Extract the [x, y] coordinate from the center of the cell holding the provided text.  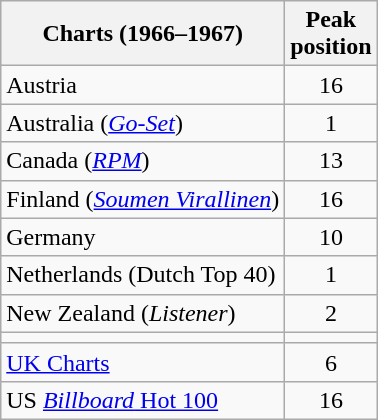
Austria [143, 85]
Charts (1966–1967) [143, 34]
Peakposition [331, 34]
2 [331, 313]
Australia (Go-Set) [143, 123]
Germany [143, 237]
10 [331, 237]
6 [331, 362]
UK Charts [143, 362]
13 [331, 161]
Finland (Soumen Virallinen) [143, 199]
New Zealand (Listener) [143, 313]
Canada (RPM) [143, 161]
Netherlands (Dutch Top 40) [143, 275]
US Billboard Hot 100 [143, 400]
